Determine the [x, y] coordinate at the center of the cell enclosing the given text.  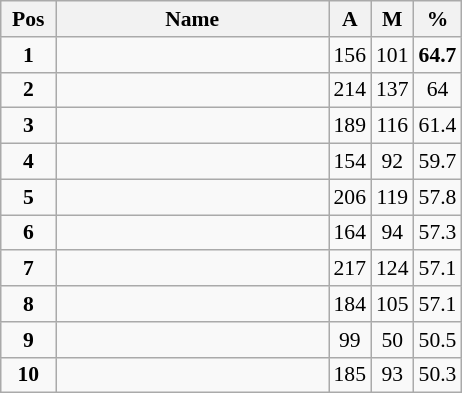
2 [28, 90]
7 [28, 269]
10 [28, 375]
5 [28, 197]
101 [392, 55]
57.8 [438, 197]
6 [28, 233]
A [350, 19]
214 [350, 90]
50 [392, 340]
189 [350, 126]
119 [392, 197]
164 [350, 233]
M [392, 19]
50.3 [438, 375]
Pos [28, 19]
156 [350, 55]
137 [392, 90]
57.3 [438, 233]
1 [28, 55]
94 [392, 233]
9 [28, 340]
Name [192, 19]
4 [28, 162]
50.5 [438, 340]
154 [350, 162]
124 [392, 269]
8 [28, 304]
59.7 [438, 162]
217 [350, 269]
93 [392, 375]
3 [28, 126]
184 [350, 304]
61.4 [438, 126]
206 [350, 197]
64 [438, 90]
% [438, 19]
116 [392, 126]
105 [392, 304]
185 [350, 375]
99 [350, 340]
64.7 [438, 55]
92 [392, 162]
